Output the [x, y] coordinate of the center of the cell containing the given text.  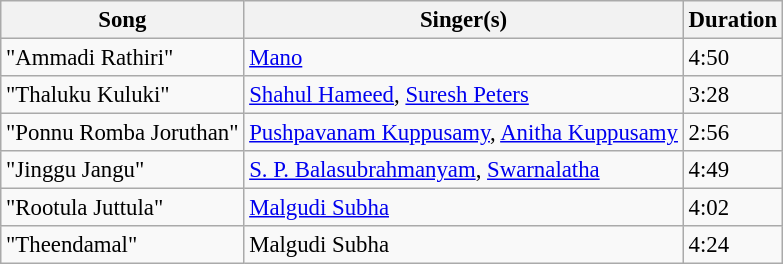
Song [122, 20]
2:56 [732, 133]
4:49 [732, 170]
"Thaluku Kuluki" [122, 95]
Singer(s) [464, 20]
4:50 [732, 58]
4:02 [732, 208]
Duration [732, 20]
3:28 [732, 95]
Mano [464, 58]
S. P. Balasubrahmanyam, Swarnalatha [464, 170]
"Rootula Juttula" [122, 208]
Shahul Hameed, Suresh Peters [464, 95]
Pushpavanam Kuppusamy, Anitha Kuppusamy [464, 133]
"Ammadi Rathiri" [122, 58]
"Jinggu Jangu" [122, 170]
4:24 [732, 245]
"Theendamal" [122, 245]
"Ponnu Romba Joruthan" [122, 133]
